Identify which cell holds the provided text, then report its [x, y] central coordinate. 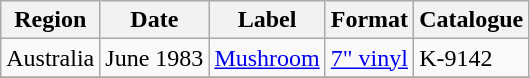
7" vinyl [369, 58]
K-9142 [472, 58]
Mushroom [267, 58]
June 1983 [154, 58]
Date [154, 20]
Format [369, 20]
Label [267, 20]
Australia [50, 58]
Region [50, 20]
Catalogue [472, 20]
